Provide the [x, y] coordinate of the cell's center where the given text is located.  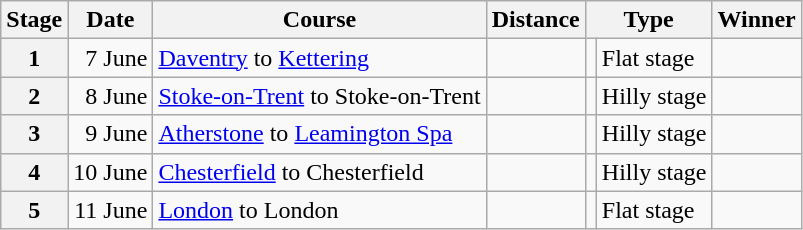
Date [110, 20]
1 [34, 58]
5 [34, 210]
Atherstone to Leamington Spa [320, 134]
Daventry to Kettering [320, 58]
3 [34, 134]
Stage [34, 20]
7 June [110, 58]
Chesterfield to Chesterfield [320, 172]
10 June [110, 172]
8 June [110, 96]
London to London [320, 210]
11 June [110, 210]
2 [34, 96]
4 [34, 172]
Stoke-on-Trent to Stoke-on-Trent [320, 96]
Distance [536, 20]
Type [648, 20]
Winner [756, 20]
9 June [110, 134]
Course [320, 20]
